For the text-containing cell, return its midpoint in (x, y) coordinate format. 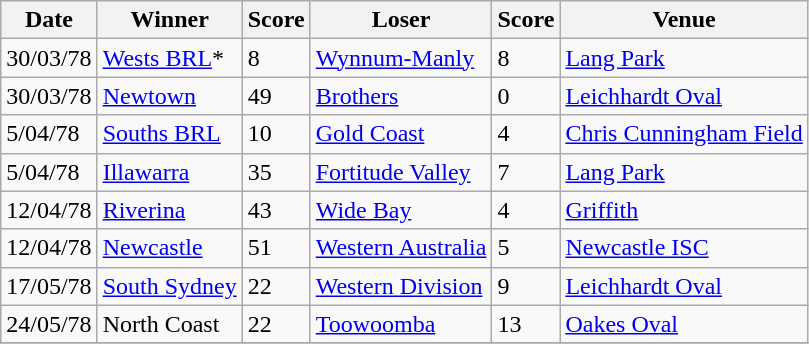
Newtown (170, 96)
Brothers (401, 96)
Wide Bay (401, 210)
49 (276, 96)
Riverina (170, 210)
Winner (170, 20)
Griffith (684, 210)
24/05/78 (49, 324)
Chris Cunningham Field (684, 134)
Newcastle (170, 248)
South Sydney (170, 286)
Date (49, 20)
North Coast (170, 324)
10 (276, 134)
Newcastle ISC (684, 248)
51 (276, 248)
Wests BRL* (170, 58)
35 (276, 172)
0 (526, 96)
5 (526, 248)
7 (526, 172)
Wynnum-Manly (401, 58)
Venue (684, 20)
Western Australia (401, 248)
43 (276, 210)
Souths BRL (170, 134)
Gold Coast (401, 134)
Toowoomba (401, 324)
Illawarra (170, 172)
17/05/78 (49, 286)
Fortitude Valley (401, 172)
Western Division (401, 286)
Loser (401, 20)
9 (526, 286)
Oakes Oval (684, 324)
13 (526, 324)
